Provide the (x, y) coordinate of the cell's center where the given text is located.  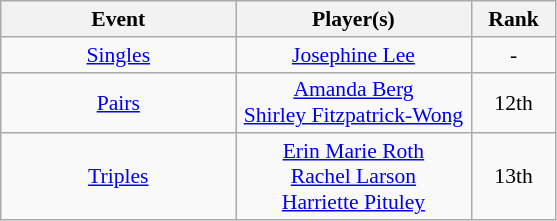
- (514, 55)
Pairs (118, 102)
Event (118, 19)
12th (514, 102)
Singles (118, 55)
Amanda Berg Shirley Fitzpatrick-Wong (354, 102)
13th (514, 178)
Player(s) (354, 19)
Triples (118, 178)
Rank (514, 19)
Josephine Lee (354, 55)
Erin Marie Roth Rachel Larson Harriette Pituley (354, 178)
